Search for the cell housing the specified text and yield its [X, Y] center coordinate. 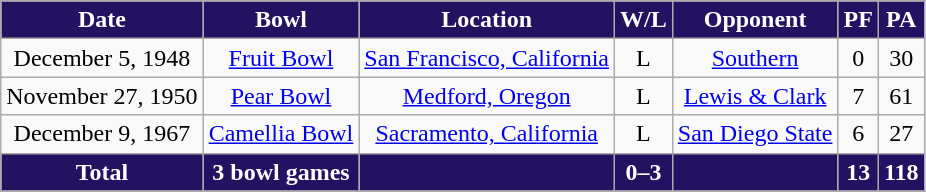
Bowl [281, 20]
December 9, 1967 [102, 134]
0–3 [644, 172]
Opponent [755, 20]
PA [901, 20]
Date [102, 20]
San Francisco, California [487, 58]
0 [858, 58]
San Diego State [755, 134]
61 [901, 96]
Location [487, 20]
27 [901, 134]
November 27, 1950 [102, 96]
118 [901, 172]
December 5, 1948 [102, 58]
30 [901, 58]
Lewis & Clark [755, 96]
7 [858, 96]
PF [858, 20]
Medford, Oregon [487, 96]
Southern [755, 58]
Camellia Bowl [281, 134]
W/L [644, 20]
Pear Bowl [281, 96]
Fruit Bowl [281, 58]
3 bowl games [281, 172]
Total [102, 172]
13 [858, 172]
6 [858, 134]
Sacramento, California [487, 134]
